Return the (x, y) coordinate for the center point of the cell that contains the specified text.  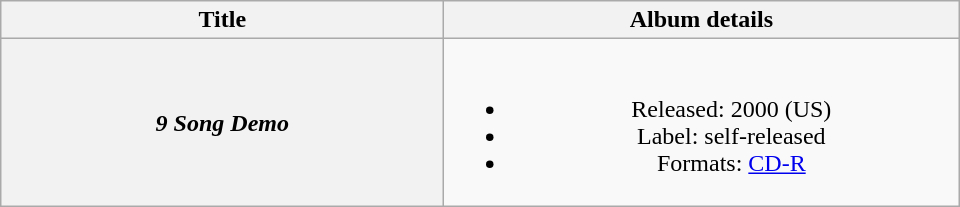
Released: 2000 (US)Label: self-releasedFormats: CD-R (702, 122)
Title (222, 20)
9 Song Demo (222, 122)
Album details (702, 20)
